Extract the [X, Y] coordinate from the center of the cell holding the provided text.  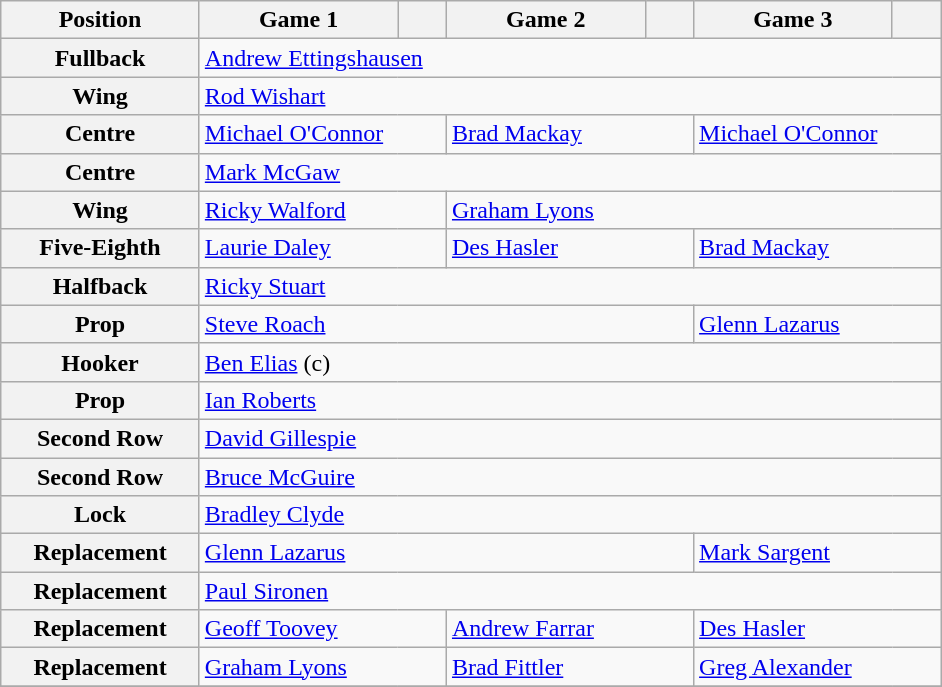
Rod Wishart [570, 96]
Bradley Clyde [570, 515]
Ricky Stuart [570, 286]
Ian Roberts [570, 400]
Game 2 [546, 20]
Andrew Farrar [570, 629]
Greg Alexander [818, 667]
Bruce McGuire [570, 477]
Laurie Daley [322, 248]
Halfback [100, 286]
Paul Sironen [570, 591]
Andrew Ettingshausen [570, 58]
Five-Eighth [100, 248]
Fullback [100, 58]
Mark Sargent [818, 553]
Ricky Walford [322, 210]
Geoff Toovey [322, 629]
Position [100, 20]
Mark McGaw [570, 172]
Lock [100, 515]
Game 3 [794, 20]
Brad Fittler [570, 667]
David Gillespie [570, 438]
Game 1 [298, 20]
Ben Elias (c) [570, 362]
Hooker [100, 362]
Steve Roach [446, 324]
